Detect which cell encompasses the target text, then output its [X, Y] center coordinate. 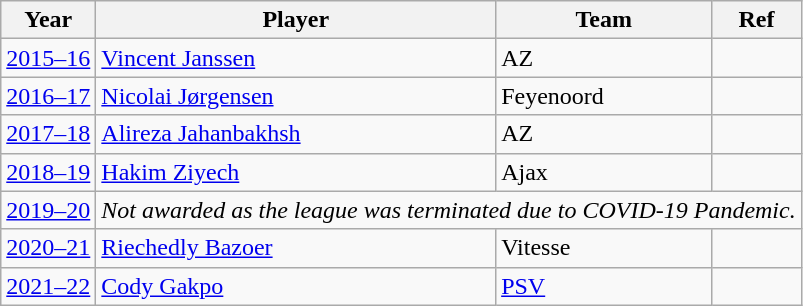
Vitesse [604, 248]
2021–22 [48, 286]
Cody Gakpo [296, 286]
Year [48, 20]
Team [604, 20]
Ajax [604, 172]
Feyenoord [604, 96]
Nicolai Jørgensen [296, 96]
Alireza Jahanbakhsh [296, 134]
2015–16 [48, 58]
Riechedly Bazoer [296, 248]
2019–20 [48, 210]
2016–17 [48, 96]
Not awarded as the league was terminated due to COVID-19 Pandemic. [448, 210]
PSV [604, 286]
2020–21 [48, 248]
Player [296, 20]
2018–19 [48, 172]
2017–18 [48, 134]
Hakim Ziyech [296, 172]
Ref [756, 20]
Vincent Janssen [296, 58]
